Scan for the cell matching the given text and deliver its [X, Y] coordinate at center. 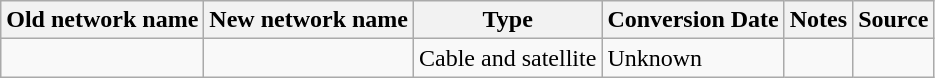
Conversion Date [693, 20]
Unknown [693, 58]
Source [894, 20]
Cable and satellite [508, 58]
New network name [309, 20]
Old network name [102, 20]
Type [508, 20]
Notes [818, 20]
